Locate the cell with the specified text and output its [x, y] center coordinate. 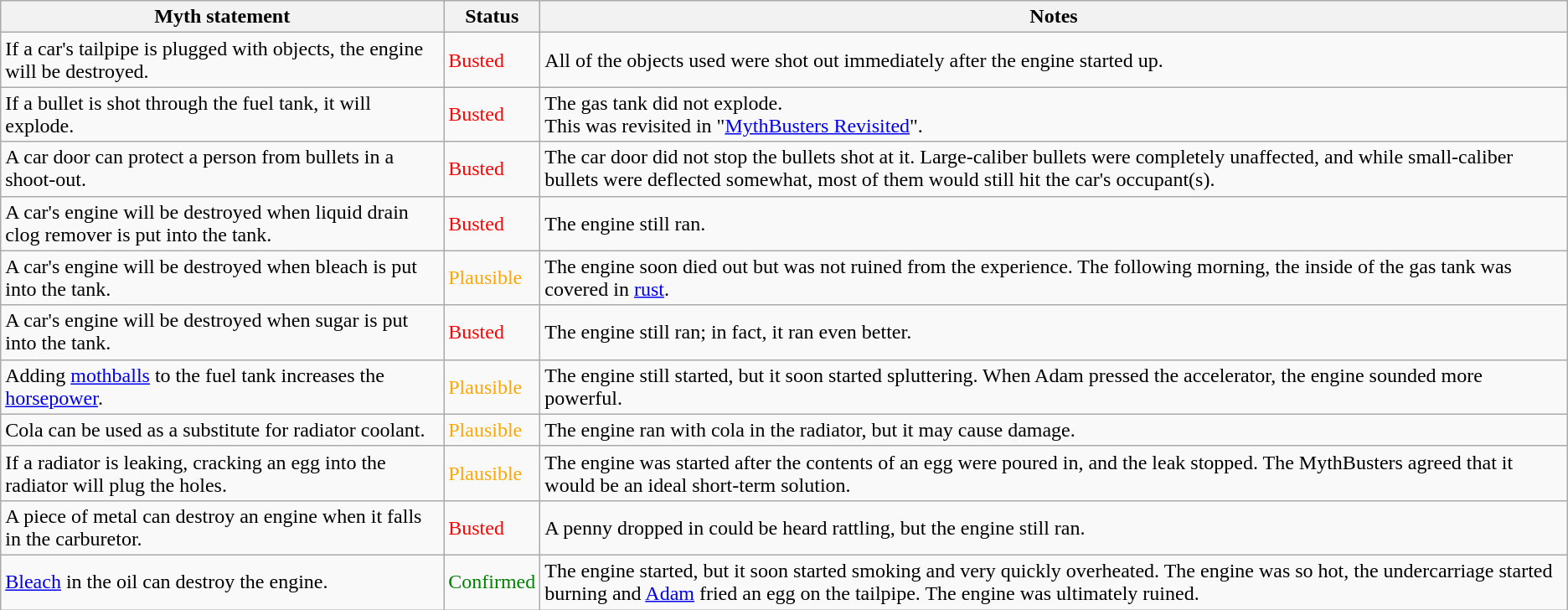
A car's engine will be destroyed when bleach is put into the tank. [223, 278]
The engine ran with cola in the radiator, but it may cause damage. [1054, 430]
Myth statement [223, 17]
The engine still ran. [1054, 223]
The engine soon died out but was not ruined from the experience. The following morning, the inside of the gas tank was covered in rust. [1054, 278]
Adding mothballs to the fuel tank increases the horsepower. [223, 387]
If a bullet is shot through the fuel tank, it will explode. [223, 114]
A piece of metal can destroy an engine when it falls in the carburetor. [223, 528]
All of the objects used were shot out immediately after the engine started up. [1054, 60]
Cola can be used as a substitute for radiator coolant. [223, 430]
A car's engine will be destroyed when liquid drain clog remover is put into the tank. [223, 223]
The engine still ran; in fact, it ran even better. [1054, 332]
The gas tank did not explode.This was revisited in "MythBusters Revisited". [1054, 114]
The engine still started, but it soon started spluttering. When Adam pressed the accelerator, the engine sounded more powerful. [1054, 387]
If a car's tailpipe is plugged with objects, the engine will be destroyed. [223, 60]
A penny dropped in could be heard rattling, but the engine still ran. [1054, 528]
If a radiator is leaking, cracking an egg into the radiator will plug the holes. [223, 473]
Status [493, 17]
Notes [1054, 17]
Confirmed [493, 582]
Bleach in the oil can destroy the engine. [223, 582]
A car's engine will be destroyed when sugar is put into the tank. [223, 332]
A car door can protect a person from bullets in a shoot-out. [223, 169]
